Find where the given text appears and provide that cell's center as (x, y) coordinate. 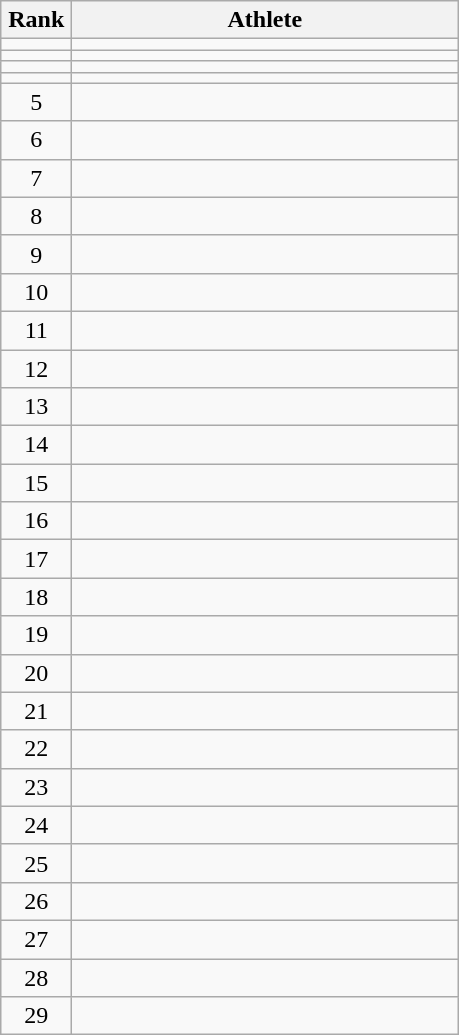
25 (36, 863)
10 (36, 292)
21 (36, 711)
19 (36, 635)
24 (36, 825)
5 (36, 102)
14 (36, 445)
6 (36, 140)
8 (36, 216)
15 (36, 483)
27 (36, 939)
16 (36, 521)
26 (36, 901)
9 (36, 254)
20 (36, 673)
Rank (36, 20)
18 (36, 597)
11 (36, 330)
29 (36, 1016)
23 (36, 787)
7 (36, 178)
28 (36, 977)
Athlete (265, 20)
22 (36, 749)
13 (36, 407)
12 (36, 369)
17 (36, 559)
